Pinpoint the cell where the given text exists, returning its (X, Y) midpoint coordinate. 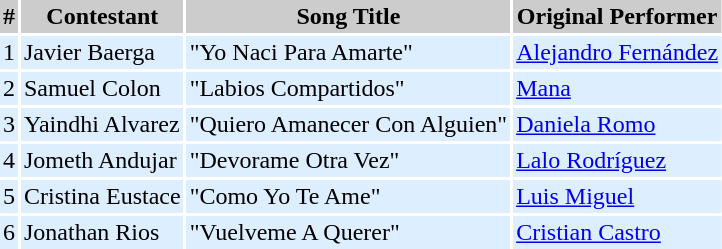
Yaindhi Alvarez (102, 124)
Alejandro Fernández (617, 52)
1 (9, 52)
Mana (617, 88)
# (9, 16)
Samuel Colon (102, 88)
Jometh Andujar (102, 160)
Cristina Eustace (102, 196)
Contestant (102, 16)
"Como Yo Te Ame" (349, 196)
6 (9, 232)
Javier Baerga (102, 52)
Song Title (349, 16)
Cristian Castro (617, 232)
"Vuelveme A Querer" (349, 232)
2 (9, 88)
Original Performer (617, 16)
"Labios Compartidos" (349, 88)
"Quiero Amanecer Con Alguien" (349, 124)
Luis Miguel (617, 196)
Lalo Rodríguez (617, 160)
"Yo Naci Para Amarte" (349, 52)
5 (9, 196)
4 (9, 160)
3 (9, 124)
Jonathan Rios (102, 232)
Daniela Romo (617, 124)
"Devorame Otra Vez" (349, 160)
